Output the (x, y) coordinate of the center of the cell containing the given text.  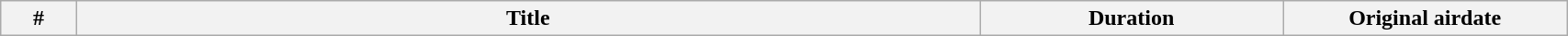
Duration (1132, 18)
Title (527, 18)
# (39, 18)
Original airdate (1426, 18)
